Detect which cell encompasses the target text, then output its (x, y) center coordinate. 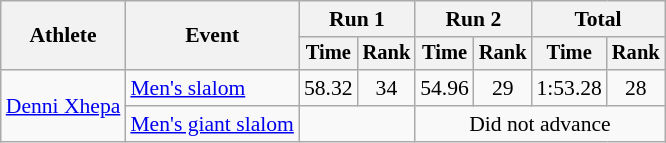
54.96 (444, 88)
Total (598, 19)
Denni Xhepa (64, 106)
Men's giant slalom (212, 124)
Run 1 (357, 19)
Event (212, 36)
Run 2 (473, 19)
Did not advance (540, 124)
34 (387, 88)
1:53.28 (568, 88)
Athlete (64, 36)
28 (636, 88)
29 (503, 88)
58.32 (328, 88)
Men's slalom (212, 88)
